Scan for the cell matching the given text and deliver its [x, y] coordinate at center. 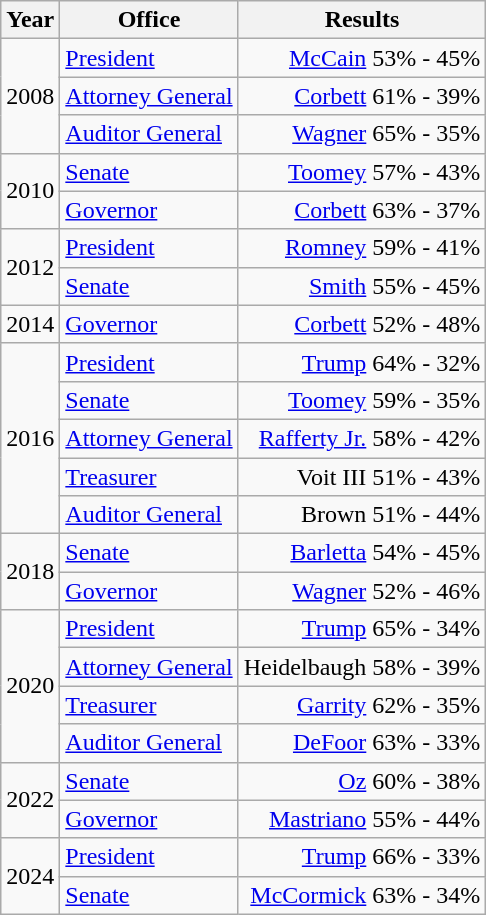
Garrity 62% - 35% [362, 705]
McCain 53% - 45% [362, 58]
Heidelbaugh 58% - 39% [362, 667]
Office [149, 20]
2012 [30, 267]
Toomey 59% - 35% [362, 400]
Rafferty Jr. 58% - 42% [362, 438]
Wagner 52% - 46% [362, 591]
Wagner 65% - 35% [362, 134]
2016 [30, 438]
Trump 64% - 32% [362, 362]
Toomey 57% - 43% [362, 172]
Brown 51% - 44% [362, 515]
Corbett 63% - 37% [362, 210]
2020 [30, 686]
McCormick 63% - 34% [362, 895]
Voit III 51% - 43% [362, 477]
2018 [30, 572]
Oz 60% - 38% [362, 781]
Smith 55% - 45% [362, 286]
Corbett 52% - 48% [362, 324]
Corbett 61% - 39% [362, 96]
Results [362, 20]
2008 [30, 96]
Barletta 54% - 45% [362, 553]
Trump 65% - 34% [362, 629]
Trump 66% - 33% [362, 857]
DeFoor 63% - 33% [362, 743]
Year [30, 20]
2014 [30, 324]
2024 [30, 876]
Mastriano 55% - 44% [362, 819]
2010 [30, 191]
2022 [30, 800]
Romney 59% - 41% [362, 248]
